Detect which cell encompasses the target text, then output its (X, Y) center coordinate. 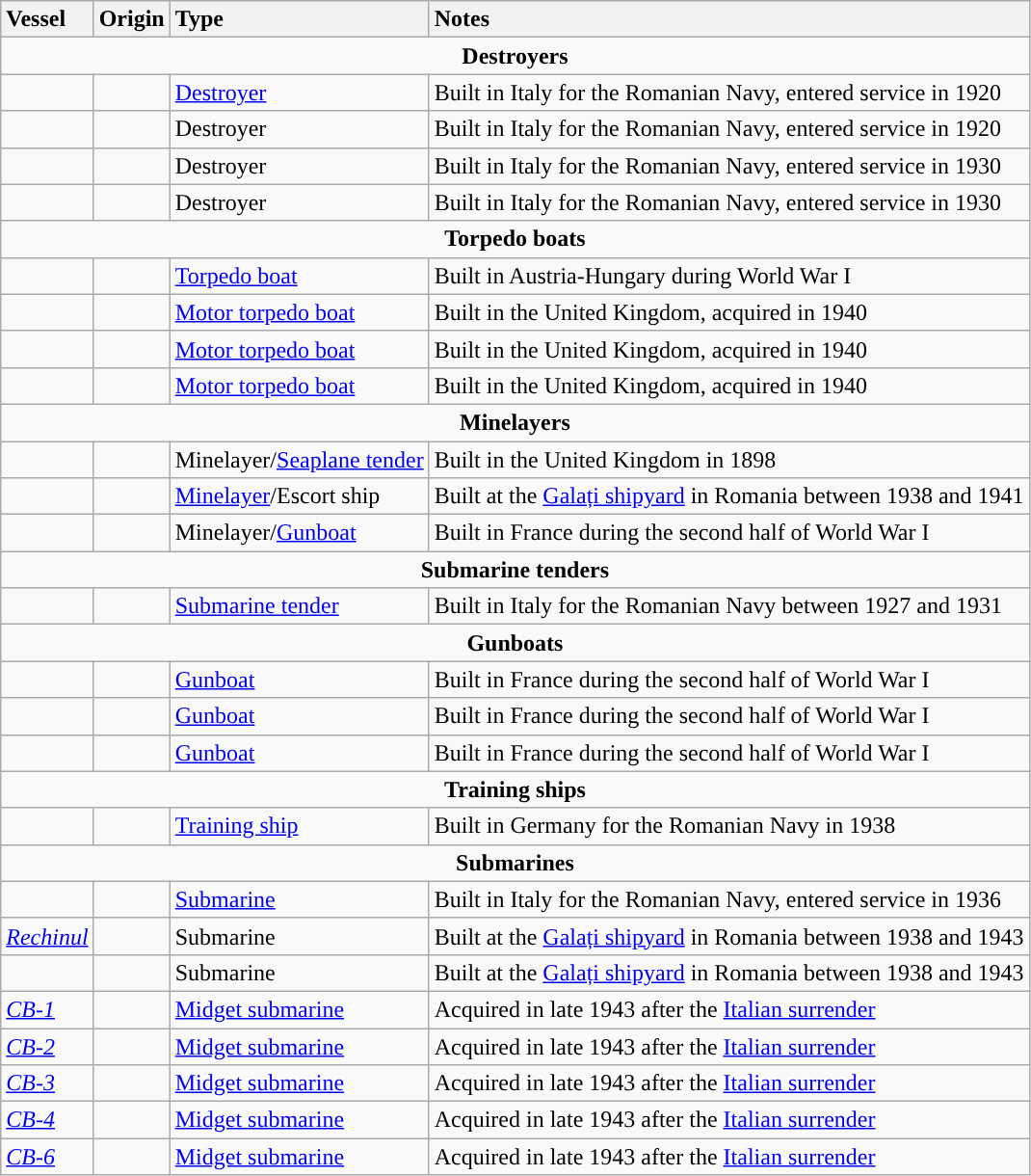
Torpedo boat (299, 276)
Vessel (47, 19)
Minelayer/Seaplane tender (299, 460)
Torpedo boats (515, 239)
Built in Austria-Hungary during World War I (728, 276)
CB-2 (47, 1046)
Training ships (515, 789)
CB-6 (47, 1157)
CB-4 (47, 1120)
Built in Italy for the Romanian Navy, entered service in 1936 (728, 899)
Type (299, 19)
Destroyers (515, 56)
Minelayers (515, 422)
Training ship (299, 826)
Submarines (515, 863)
Submarine tenders (515, 570)
Built in Italy for the Romanian Navy between 1927 and 1931 (728, 606)
Built in the United Kingdom in 1898 (728, 460)
Origin (131, 19)
Notes (728, 19)
Built in Germany for the Romanian Navy in 1938 (728, 826)
Submarine tender (299, 606)
CB-1 (47, 1009)
Built at the Galați shipyard in Romania between 1938 and 1941 (728, 496)
Gunboats (515, 643)
Minelayer/Escort ship (299, 496)
Rechinul (47, 936)
Minelayer/Gunboat (299, 533)
CB-3 (47, 1083)
